Search for the cell housing the specified text and yield its [X, Y] center coordinate. 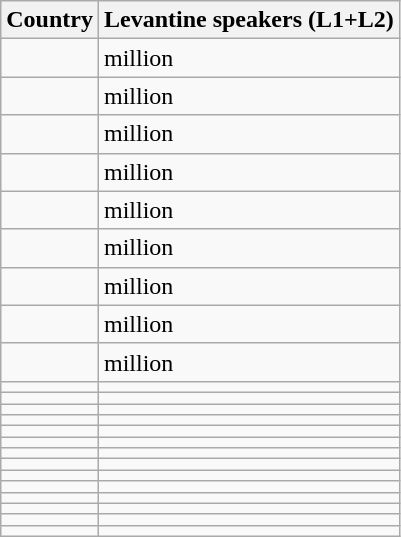
Country [50, 20]
Levantine speakers (L1+L2) [248, 20]
